Locate the cell with the specified text and output its (x, y) center coordinate. 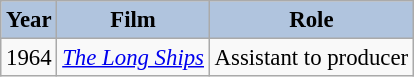
Role (311, 20)
The Long Ships (133, 58)
Film (133, 20)
Year (29, 20)
Assistant to producer (311, 58)
1964 (29, 58)
